Scan for the cell matching the given text and deliver its (X, Y) coordinate at center. 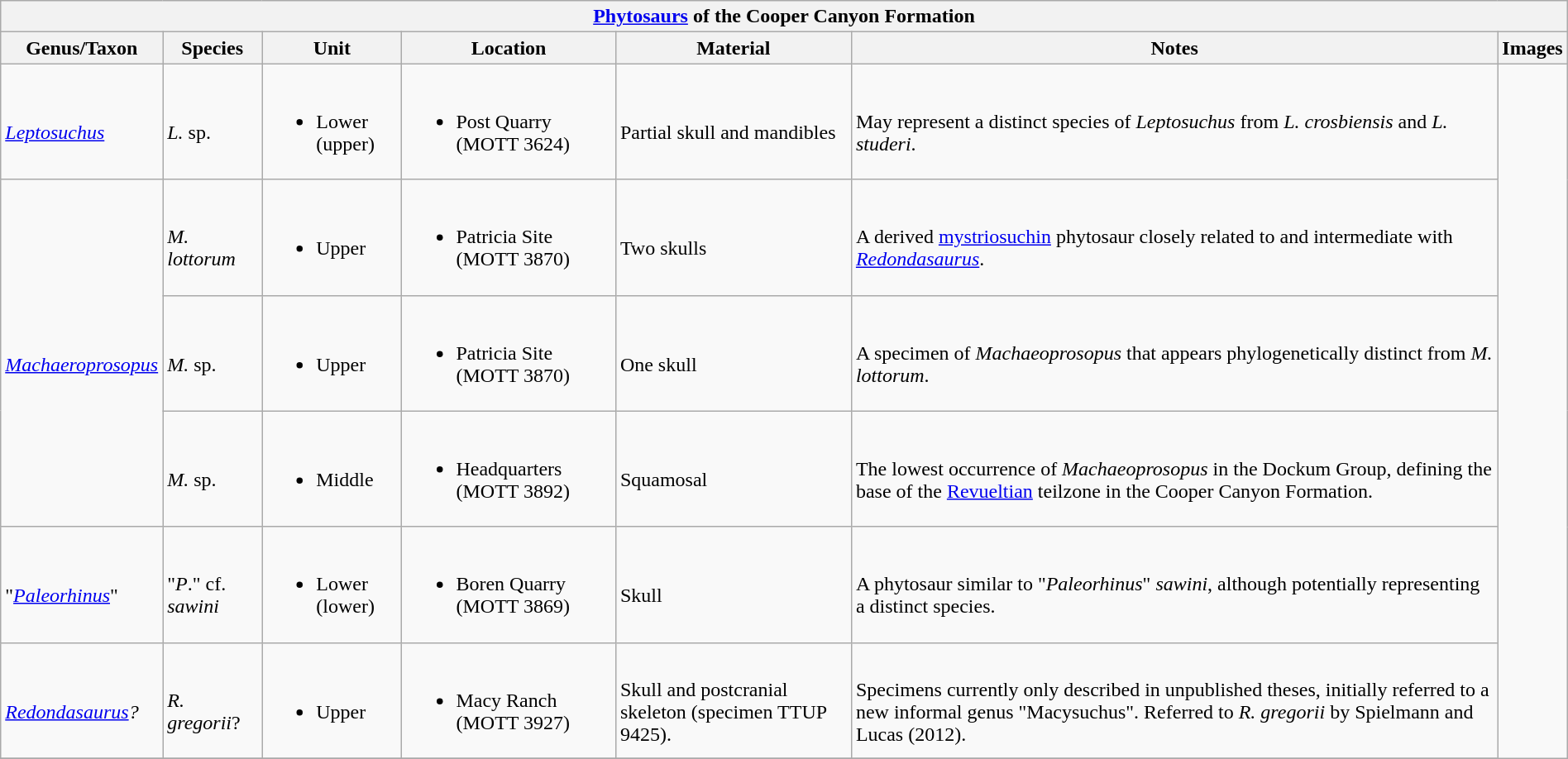
Macy Ranch (MOTT 3927) (509, 700)
Post Quarry (MOTT 3624) (509, 122)
Genus/Taxon (82, 48)
Location (509, 48)
Partial skull and mandibles (733, 122)
One skull (733, 353)
Two skulls (733, 237)
"P." cf. sawini (213, 585)
A phytosaur similar to "Paleorhinus" sawini, although potentially representing a distinct species. (1174, 585)
Phytosaurs of the Cooper Canyon Formation (784, 17)
R. gregorii? (213, 700)
Lower (lower) (332, 585)
Machaeroprosopus (82, 353)
The lowest occurrence of Machaeoprosopus in the Dockum Group, defining the base of the Revueltian teilzone in the Cooper Canyon Formation. (1174, 469)
Images (1532, 48)
Unit (332, 48)
Material (733, 48)
Lower (upper) (332, 122)
Skull (733, 585)
Middle (332, 469)
A specimen of Machaeoprosopus that appears phylogenetically distinct from M. lottorum. (1174, 353)
L. sp. (213, 122)
M. lottorum (213, 237)
Boren Quarry (MOTT 3869) (509, 585)
A derived mystriosuchin phytosaur closely related to and intermediate with Redondasaurus. (1174, 237)
Leptosuchus (82, 122)
"Paleorhinus" (82, 585)
Species (213, 48)
Redondasaurus? (82, 700)
Skull and postcranial skeleton (specimen TTUP 9425). (733, 700)
Squamosal (733, 469)
Headquarters (MOTT 3892) (509, 469)
May represent a distinct species of Leptosuchus from L. crosbiensis and L. studeri. (1174, 122)
Notes (1174, 48)
